Find where the given text appears and provide that cell's center as (X, Y) coordinate. 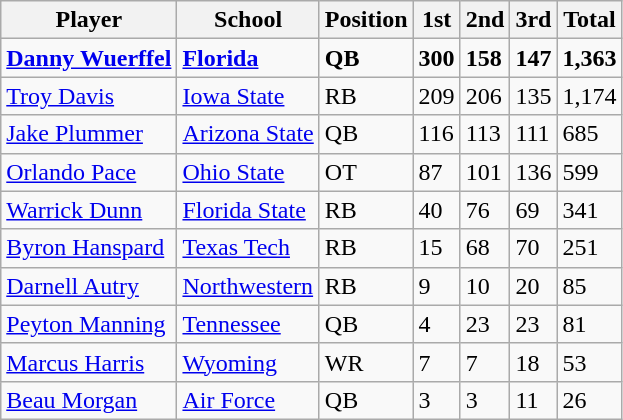
School (248, 20)
81 (590, 324)
Byron Hanspard (89, 248)
4 (436, 324)
Jake Plummer (89, 134)
3rd (534, 20)
Florida State (248, 210)
158 (485, 58)
Peyton Manning (89, 324)
1st (436, 20)
206 (485, 96)
40 (436, 210)
251 (590, 248)
Position (366, 20)
Florida (248, 58)
26 (590, 400)
116 (436, 134)
300 (436, 58)
2nd (485, 20)
Iowa State (248, 96)
599 (590, 172)
15 (436, 248)
113 (485, 134)
OT (366, 172)
341 (590, 210)
Troy Davis (89, 96)
11 (534, 400)
Ohio State (248, 172)
Danny Wuerffel (89, 58)
1,174 (590, 96)
Darnell Autry (89, 286)
Wyoming (248, 362)
18 (534, 362)
Beau Morgan (89, 400)
147 (534, 58)
53 (590, 362)
Player (89, 20)
85 (590, 286)
69 (534, 210)
Air Force (248, 400)
70 (534, 248)
685 (590, 134)
Northwestern (248, 286)
Warrick Dunn (89, 210)
87 (436, 172)
Texas Tech (248, 248)
209 (436, 96)
Orlando Pace (89, 172)
76 (485, 210)
Tennessee (248, 324)
9 (436, 286)
Marcus Harris (89, 362)
136 (534, 172)
135 (534, 96)
WR (366, 362)
20 (534, 286)
68 (485, 248)
1,363 (590, 58)
Total (590, 20)
10 (485, 286)
Arizona State (248, 134)
101 (485, 172)
111 (534, 134)
